Locate the cell with the specified text and output its [x, y] center coordinate. 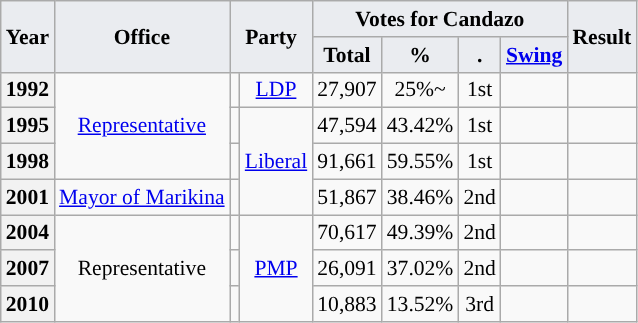
Swing [534, 55]
1995 [28, 126]
1992 [28, 90]
2001 [28, 197]
1998 [28, 162]
26,091 [346, 269]
Party [272, 36]
38.46% [420, 197]
10,883 [346, 304]
37.02% [420, 269]
Office [142, 36]
43.42% [420, 126]
47,594 [346, 126]
59.55% [420, 162]
70,617 [346, 233]
51,867 [346, 197]
Total [346, 55]
91,661 [346, 162]
25%~ [420, 90]
. [480, 55]
LDP [276, 90]
13.52% [420, 304]
Mayor of Marikina [142, 197]
3rd [480, 304]
Votes for Candazo [440, 19]
2010 [28, 304]
2007 [28, 269]
PMP [276, 268]
Liberal [276, 162]
Result [602, 36]
27,907 [346, 90]
Year [28, 36]
49.39% [420, 233]
2004 [28, 233]
% [420, 55]
